Return the (X, Y) coordinate for the center point of the cell that contains the specified text.  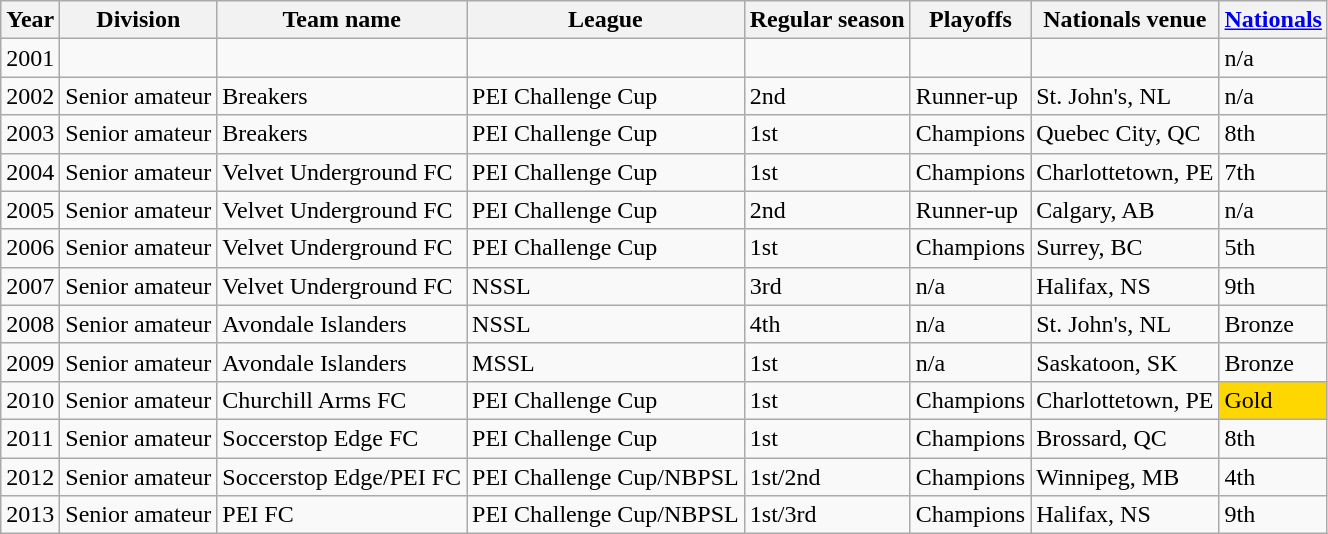
2002 (30, 96)
Surrey, BC (1125, 248)
1st/3rd (827, 515)
Soccerstop Edge FC (342, 438)
Winnipeg, MB (1125, 477)
MSSL (606, 362)
2008 (30, 324)
Calgary, AB (1125, 210)
2010 (30, 400)
5th (1273, 248)
Nationals venue (1125, 20)
Saskatoon, SK (1125, 362)
2012 (30, 477)
2009 (30, 362)
Regular season (827, 20)
2005 (30, 210)
Team name (342, 20)
Soccerstop Edge/PEI FC (342, 477)
1st/2nd (827, 477)
2001 (30, 58)
Quebec City, QC (1125, 134)
2007 (30, 286)
2004 (30, 172)
2011 (30, 438)
2013 (30, 515)
PEI FC (342, 515)
Brossard, QC (1125, 438)
2003 (30, 134)
League (606, 20)
Year (30, 20)
7th (1273, 172)
2006 (30, 248)
Division (138, 20)
Churchill Arms FC (342, 400)
Nationals (1273, 20)
Playoffs (970, 20)
Gold (1273, 400)
3rd (827, 286)
